Identify which cell holds the provided text, then report its [x, y] central coordinate. 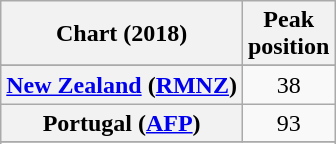
Chart (2018) [122, 34]
Peakposition [288, 34]
Portugal (AFP) [122, 123]
38 [288, 85]
93 [288, 123]
New Zealand (RMNZ) [122, 85]
